Determine the [X, Y] coordinate at the center of the cell enclosing the given text.  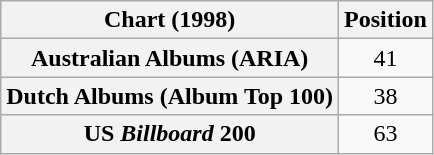
41 [386, 58]
Chart (1998) [170, 20]
63 [386, 134]
Australian Albums (ARIA) [170, 58]
Dutch Albums (Album Top 100) [170, 96]
38 [386, 96]
Position [386, 20]
US Billboard 200 [170, 134]
